Pinpoint the cell where the given text exists, returning its [x, y] midpoint coordinate. 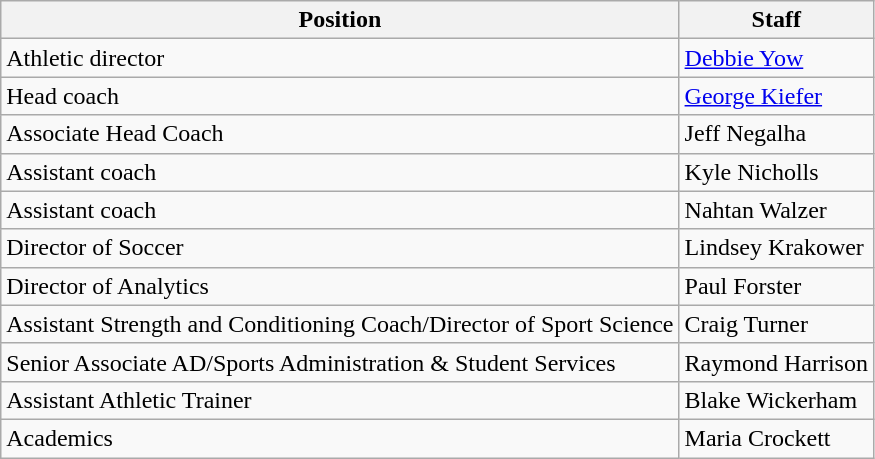
Academics [340, 438]
Senior Associate AD/Sports Administration & Student Services [340, 362]
Assistant Strength and Conditioning Coach/Director of Sport Science [340, 324]
Head coach [340, 96]
Raymond Harrison [776, 362]
Kyle Nicholls [776, 172]
Director of Analytics [340, 286]
Position [340, 20]
Associate Head Coach [340, 134]
Assistant Athletic Trainer [340, 400]
Maria Crockett [776, 438]
Craig Turner [776, 324]
Jeff Negalha [776, 134]
Director of Soccer [340, 248]
Debbie Yow [776, 58]
George Kiefer [776, 96]
Paul Forster [776, 286]
Athletic director [340, 58]
Lindsey Krakower [776, 248]
Nahtan Walzer [776, 210]
Staff [776, 20]
Blake Wickerham [776, 400]
